Extract the [X, Y] coordinate from the center of the cell holding the provided text.  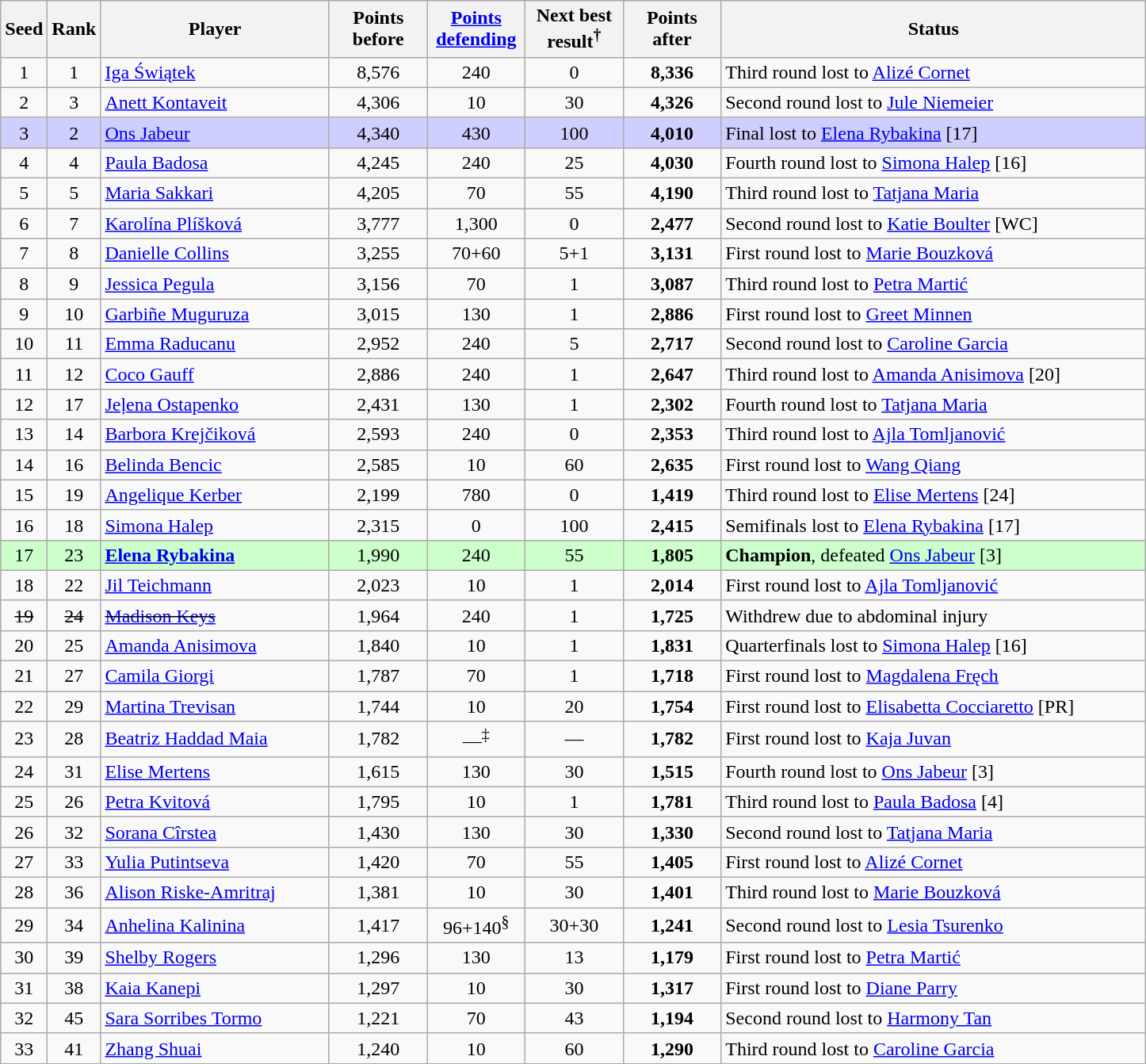
Sorana Cîrstea [216, 832]
1,330 [672, 832]
1,420 [378, 862]
First round lost to Diane Parry [934, 988]
Kaia Kanepi [216, 988]
Karolína Plíšková [216, 224]
Status [934, 29]
2,199 [378, 495]
1,419 [672, 495]
1,221 [378, 1018]
30+30 [575, 926]
Barbora Krejčiková [216, 434]
Third round lost to Caroline Garcia [934, 1048]
1,290 [672, 1048]
70+60 [476, 254]
38 [74, 988]
Third round lost to Alizé Cornet [934, 72]
Yulia Putintseva [216, 862]
Beatriz Haddad Maia [216, 739]
1,787 [378, 676]
2,717 [672, 344]
5+1 [575, 254]
6 [24, 224]
4,190 [672, 193]
1,990 [378, 555]
Coco Gauff [216, 374]
8,576 [378, 72]
Petra Kvitová [216, 802]
1,194 [672, 1018]
1,296 [378, 958]
Third round lost to Amanda Anisimova [20] [934, 374]
Second round lost to Katie Boulter [WC] [934, 224]
Semifinals lost to Elena Rybakina [17] [934, 525]
Danielle Collins [216, 254]
Third round lost to Ajla Tomljanović [934, 434]
Jil Teichmann [216, 585]
Player [216, 29]
45 [74, 1018]
Second round lost to Lesia Tsurenko [934, 926]
Third round lost to Marie Bouzková [934, 892]
8,336 [672, 72]
2,477 [672, 224]
Ons Jabeur [216, 132]
First round lost to Marie Bouzková [934, 254]
Belinda Bencic [216, 465]
4,326 [672, 102]
Second round lost to Caroline Garcia [934, 344]
First round lost to Petra Martić [934, 958]
2,647 [672, 374]
780 [476, 495]
1,781 [672, 802]
Shelby Rogers [216, 958]
Rank [74, 29]
1,515 [672, 771]
2,014 [672, 585]
Fourth round lost to Simona Halep [16] [934, 163]
3,015 [378, 314]
3,777 [378, 224]
Next best result† [575, 29]
Simona Halep [216, 525]
1,754 [672, 706]
Camila Giorgi [216, 676]
1,840 [378, 645]
Garbiñe Muguruza [216, 314]
2,415 [672, 525]
1,795 [378, 802]
Third round lost to Elise Mertens [24] [934, 495]
1,615 [378, 771]
1,179 [672, 958]
3,087 [672, 284]
3,156 [378, 284]
1,241 [672, 926]
Fourth round lost to Ons Jabeur [3] [934, 771]
First round lost to Alizé Cornet [934, 862]
Madison Keys [216, 615]
Sara Sorribes Tormo [216, 1018]
430 [476, 132]
15 [24, 495]
Alison Riske-Amritraj [216, 892]
36 [74, 892]
1,744 [378, 706]
Elise Mertens [216, 771]
First round lost to Magdalena Fręch [934, 676]
Quarterfinals lost to Simona Halep [16] [934, 645]
1,831 [672, 645]
1,401 [672, 892]
2,302 [672, 404]
43 [575, 1018]
1,417 [378, 926]
2,315 [378, 525]
Amanda Anisimova [216, 645]
34 [74, 926]
3,131 [672, 254]
Points defending [476, 29]
Jessica Pegula [216, 284]
Iga Świątek [216, 72]
4,340 [378, 132]
Anhelina Kalinina [216, 926]
1,725 [672, 615]
2,635 [672, 465]
2,585 [378, 465]
—‡ [476, 739]
4,030 [672, 163]
4,306 [378, 102]
Third round lost to Tatjana Maria [934, 193]
96+140§ [476, 926]
Points after [672, 29]
4,205 [378, 193]
Angelique Kerber [216, 495]
41 [74, 1048]
— [575, 739]
21 [24, 676]
First round lost to Elisabetta Cocciaretto [PR] [934, 706]
Withdrew due to abdominal injury [934, 615]
Third round lost to Petra Martić [934, 284]
Emma Raducanu [216, 344]
3,255 [378, 254]
2,023 [378, 585]
Second round lost to Jule Niemeier [934, 102]
First round lost to Greet Minnen [934, 314]
Second round lost to Tatjana Maria [934, 832]
Second round lost to Harmony Tan [934, 1018]
1,240 [378, 1048]
Zhang Shuai [216, 1048]
Paula Badosa [216, 163]
Anett Kontaveit [216, 102]
First round lost to Kaja Juvan [934, 739]
2,952 [378, 344]
Final lost to Elena Rybakina [17] [934, 132]
1,430 [378, 832]
4,010 [672, 132]
Champion, defeated Ons Jabeur [3] [934, 555]
1,718 [672, 676]
1,317 [672, 988]
Elena Rybakina [216, 555]
First round lost to Wang Qiang [934, 465]
1,381 [378, 892]
1,297 [378, 988]
39 [74, 958]
2,353 [672, 434]
Martina Trevisan [216, 706]
Third round lost to Paula Badosa [4] [934, 802]
2,431 [378, 404]
Fourth round lost to Tatjana Maria [934, 404]
2,593 [378, 434]
1,964 [378, 615]
Jeļena Ostapenko [216, 404]
Points before [378, 29]
1,405 [672, 862]
First round lost to Ajla Tomljanović [934, 585]
4,245 [378, 163]
Seed [24, 29]
1,300 [476, 224]
Maria Sakkari [216, 193]
1,805 [672, 555]
